Provide the (x, y) coordinate of the cell's center where the given text is located.  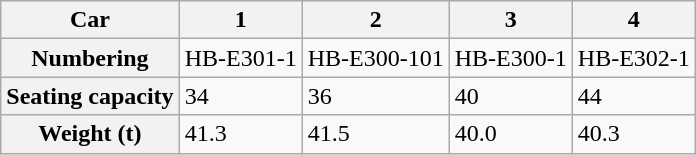
Car (90, 20)
40.0 (510, 134)
Seating capacity (90, 96)
Weight (t) (90, 134)
4 (634, 20)
HB-E302-1 (634, 58)
3 (510, 20)
40.3 (634, 134)
HB-E300-1 (510, 58)
1 (240, 20)
41.3 (240, 134)
2 (376, 20)
41.5 (376, 134)
Numbering (90, 58)
HB-E300-101 (376, 58)
HB-E301-1 (240, 58)
36 (376, 96)
40 (510, 96)
44 (634, 96)
34 (240, 96)
